Pinpoint the cell where the given text exists, returning its (X, Y) midpoint coordinate. 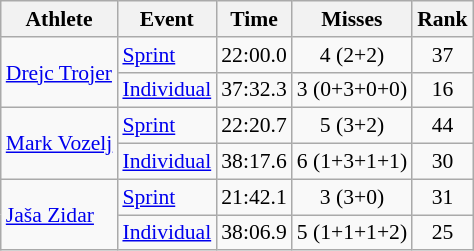
22:20.7 (254, 126)
22:00.0 (254, 55)
44 (442, 126)
3 (3+0) (352, 197)
21:42.1 (254, 197)
Event (166, 19)
31 (442, 197)
5 (1+1+1+2) (352, 233)
Jaša Zidar (60, 214)
3 (0+3+0+0) (352, 90)
30 (442, 162)
Rank (442, 19)
25 (442, 233)
6 (1+3+1+1) (352, 162)
Athlete (60, 19)
Mark Vozelj (60, 144)
38:17.6 (254, 162)
38:06.9 (254, 233)
16 (442, 90)
Time (254, 19)
37:32.3 (254, 90)
Drejc Trojer (60, 72)
37 (442, 55)
5 (3+2) (352, 126)
4 (2+2) (352, 55)
Misses (352, 19)
